Determine the [x, y] coordinate at the center of the cell enclosing the given text.  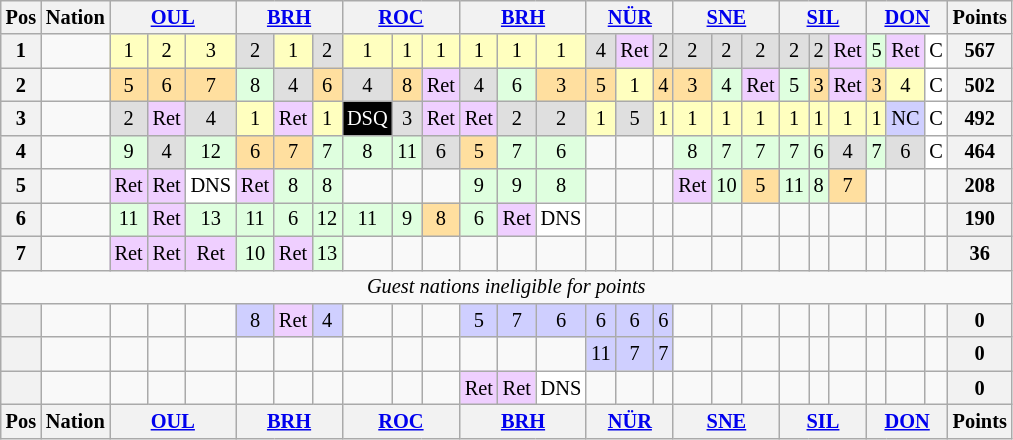
567 [980, 51]
492 [980, 118]
464 [980, 152]
208 [980, 186]
DSQ [367, 118]
NC [905, 118]
Guest nations ineligible for points [506, 287]
502 [980, 85]
190 [980, 219]
36 [980, 253]
